Detect which cell encompasses the target text, then output its (x, y) center coordinate. 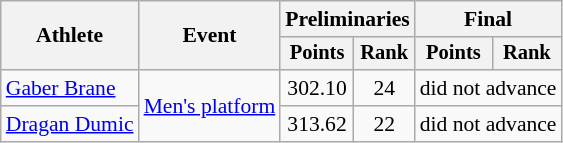
Athlete (70, 36)
Dragan Dumic (70, 124)
24 (384, 88)
313.62 (317, 124)
Men's platform (210, 106)
Final (488, 19)
Preliminaries (347, 19)
Gaber Brane (70, 88)
302.10 (317, 88)
22 (384, 124)
Event (210, 36)
